Return the [X, Y] coordinate for the center point of the cell that contains the specified text.  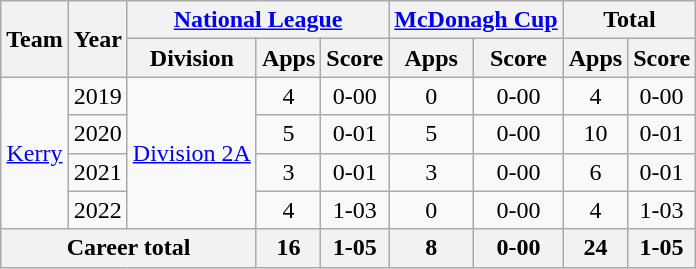
Career total [129, 248]
24 [595, 248]
2020 [98, 134]
16 [288, 248]
Division [192, 58]
National League [258, 20]
2019 [98, 96]
Kerry [35, 153]
Year [98, 39]
Total [629, 20]
Team [35, 39]
6 [595, 172]
2022 [98, 210]
2021 [98, 172]
Division 2A [192, 153]
10 [595, 134]
8 [432, 248]
McDonagh Cup [476, 20]
